Locate the cell with the specified text and output its (X, Y) center coordinate. 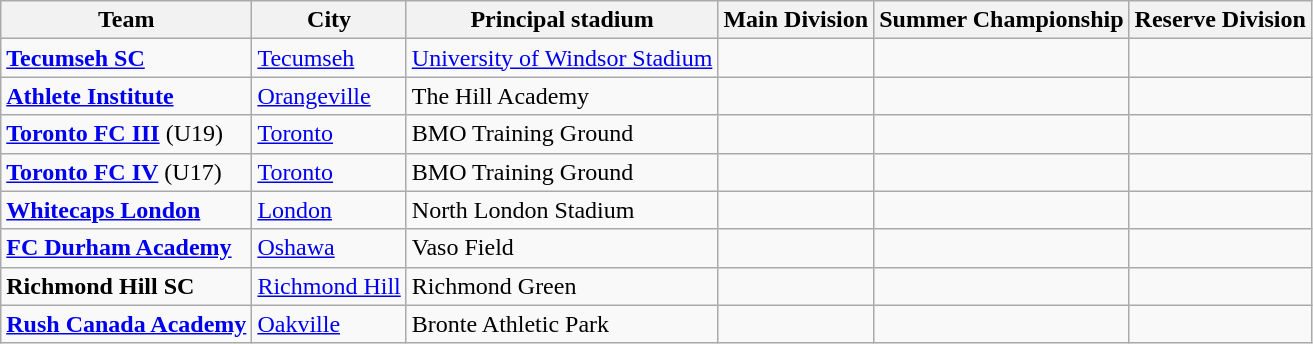
Summer Championship (1002, 20)
FC Durham Academy (126, 248)
Whitecaps London (126, 210)
Team (126, 20)
Oshawa (329, 248)
University of Windsor Stadium (562, 58)
Toronto FC III (U19) (126, 134)
Toronto FC IV (U17) (126, 172)
Tecumseh SC (126, 58)
Rush Canada Academy (126, 324)
Orangeville (329, 96)
Bronte Athletic Park (562, 324)
Vaso Field (562, 248)
The Hill Academy (562, 96)
Tecumseh (329, 58)
North London Stadium (562, 210)
Richmond Hill SC (126, 286)
Richmond Green (562, 286)
Athlete Institute (126, 96)
London (329, 210)
Reserve Division (1220, 20)
Richmond Hill (329, 286)
Main Division (796, 20)
Oakville (329, 324)
Principal stadium (562, 20)
City (329, 20)
